Return [X, Y] of the center of cell containing provided text 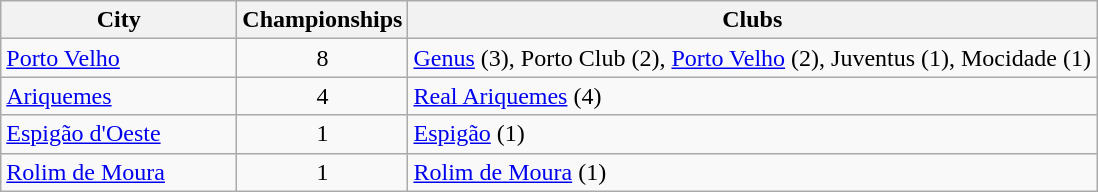
Espigão (1) [752, 134]
Ariquemes [119, 96]
Rolim de Moura [119, 172]
Clubs [752, 20]
4 [322, 96]
Real Ariquemes (4) [752, 96]
Rolim de Moura (1) [752, 172]
City [119, 20]
Championships [322, 20]
8 [322, 58]
Porto Velho [119, 58]
Genus (3), Porto Club (2), Porto Velho (2), Juventus (1), Mocidade (1) [752, 58]
Espigão d'Oeste [119, 134]
